Determine the (X, Y) coordinate at the center of the cell enclosing the given text.  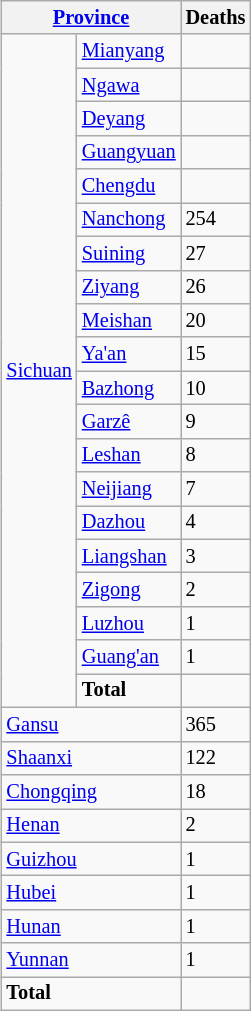
Ya'an (129, 354)
Province (92, 18)
Liangshan (129, 556)
Dazhou (129, 523)
15 (216, 354)
Mianyang (129, 51)
Luzhou (129, 624)
Zigong (129, 590)
Hubei (92, 893)
18 (216, 792)
20 (216, 321)
Ngawa (129, 85)
Leshan (129, 455)
Chongqing (92, 792)
Shaanxi (92, 758)
Garzê (129, 422)
7 (216, 489)
10 (216, 388)
Meishan (129, 321)
254 (216, 220)
Bazhong (129, 388)
26 (216, 287)
27 (216, 253)
Chengdu (129, 186)
122 (216, 758)
Sichuan (40, 370)
8 (216, 455)
Nanchong (129, 220)
Gansu (92, 725)
365 (216, 725)
Guang'an (129, 657)
Deaths (216, 18)
4 (216, 523)
9 (216, 422)
Neijiang (129, 489)
Henan (92, 825)
Guangyuan (129, 152)
Guizhou (92, 859)
Ziyang (129, 287)
Suining (129, 253)
Yunnan (92, 960)
3 (216, 556)
Hunan (92, 926)
Deyang (129, 119)
